For the text-containing cell, return its midpoint in (X, Y) coordinate format. 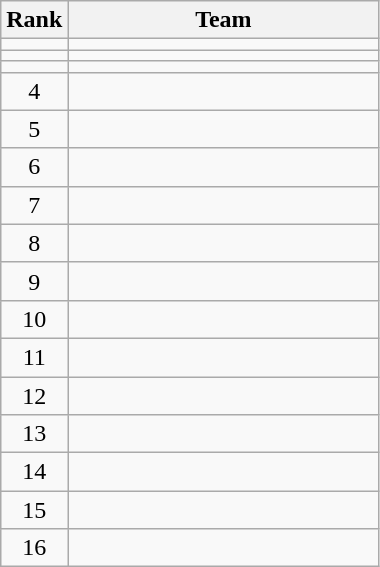
4 (34, 91)
12 (34, 395)
Rank (34, 20)
8 (34, 243)
7 (34, 205)
6 (34, 167)
5 (34, 129)
Team (224, 20)
10 (34, 319)
15 (34, 510)
14 (34, 472)
9 (34, 281)
13 (34, 434)
11 (34, 357)
16 (34, 548)
